Scan for the cell matching the given text and deliver its [X, Y] coordinate at center. 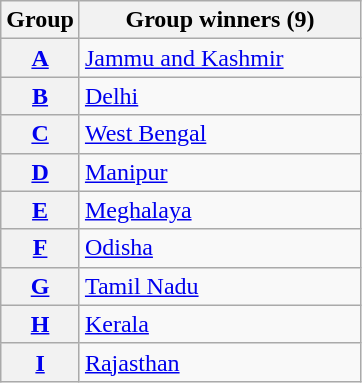
F [40, 248]
Jammu and Kashmir [220, 58]
Meghalaya [220, 210]
West Bengal [220, 134]
Odisha [220, 248]
A [40, 58]
E [40, 210]
Tamil Nadu [220, 286]
G [40, 286]
I [40, 362]
Group winners (9) [220, 20]
Manipur [220, 172]
D [40, 172]
C [40, 134]
H [40, 324]
Kerala [220, 324]
B [40, 96]
Group [40, 20]
Delhi [220, 96]
Rajasthan [220, 362]
